Identify which cell holds the provided text, then report its (X, Y) central coordinate. 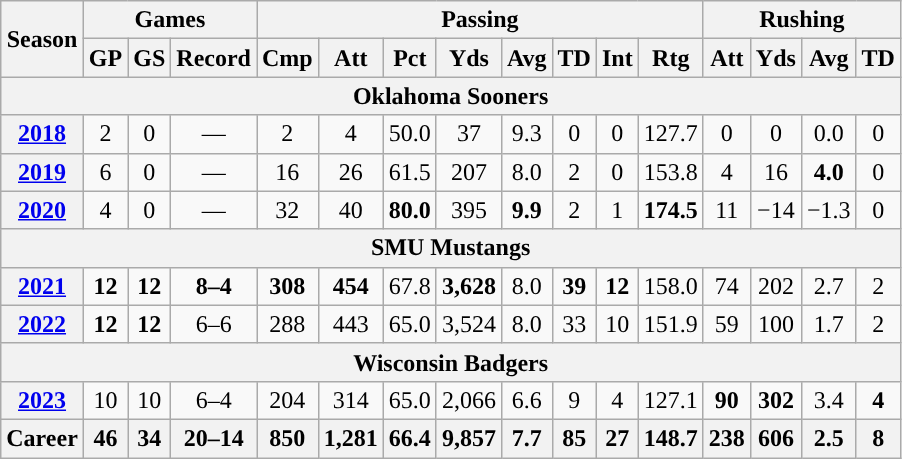
2021 (42, 286)
202 (776, 286)
2018 (42, 134)
1 (617, 210)
100 (776, 324)
GS (150, 58)
314 (350, 400)
37 (468, 134)
9 (574, 400)
7.7 (526, 438)
308 (287, 286)
Season (42, 39)
288 (287, 324)
2022 (42, 324)
0.0 (828, 134)
158.0 (670, 286)
6.6 (526, 400)
127.1 (670, 400)
11 (726, 210)
2.7 (828, 286)
2023 (42, 400)
SMU Mustangs (451, 248)
6–4 (214, 400)
148.7 (670, 438)
Passing (480, 20)
Pct (410, 58)
151.9 (670, 324)
Wisconsin Badgers (451, 362)
39 (574, 286)
127.7 (670, 134)
2.5 (828, 438)
4.0 (828, 172)
61.5 (410, 172)
67.8 (410, 286)
850 (287, 438)
204 (287, 400)
Games (170, 20)
Cmp (287, 58)
Career (42, 438)
40 (350, 210)
50.0 (410, 134)
3.4 (828, 400)
9.3 (526, 134)
33 (574, 324)
2019 (42, 172)
Int (617, 58)
66.4 (410, 438)
32 (287, 210)
6 (105, 172)
9,857 (468, 438)
174.5 (670, 210)
9.9 (526, 210)
8–4 (214, 286)
Record (214, 58)
−14 (776, 210)
238 (726, 438)
27 (617, 438)
20–14 (214, 438)
90 (726, 400)
−1.3 (828, 210)
46 (105, 438)
606 (776, 438)
2020 (42, 210)
1.7 (828, 324)
443 (350, 324)
Oklahoma Sooners (451, 96)
74 (726, 286)
153.8 (670, 172)
3,524 (468, 324)
8 (878, 438)
26 (350, 172)
454 (350, 286)
3,628 (468, 286)
85 (574, 438)
Rushing (802, 20)
GP (105, 58)
395 (468, 210)
59 (726, 324)
207 (468, 172)
6–6 (214, 324)
Rtg (670, 58)
2,066 (468, 400)
302 (776, 400)
1,281 (350, 438)
34 (150, 438)
80.0 (410, 210)
